Find where the given text appears and provide that cell's center as [X, Y] coordinate. 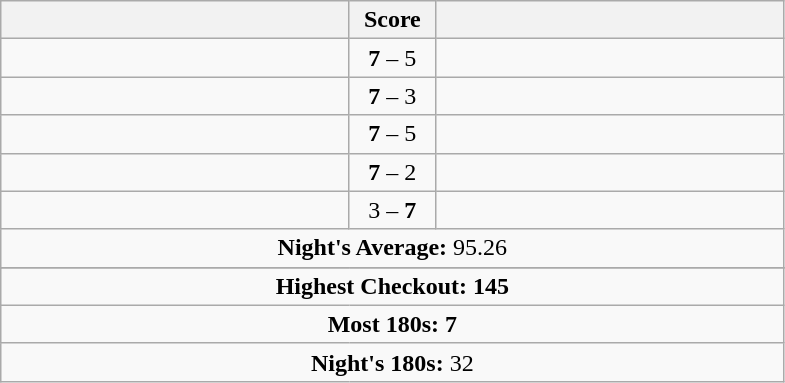
Score [392, 20]
7 – 2 [392, 172]
Night's 180s: 32 [392, 362]
Night's Average: 95.26 [392, 248]
7 – 3 [392, 96]
Highest Checkout: 145 [392, 286]
3 – 7 [392, 210]
Most 180s: 7 [392, 324]
